Output the (X, Y) coordinate of the center of the cell containing the given text.  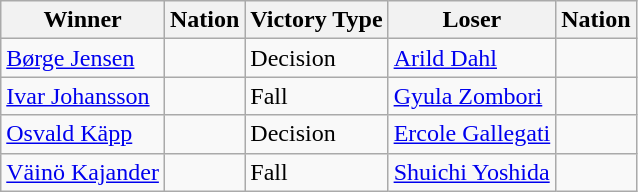
Ivar Johansson (83, 96)
Ercole Gallegati (472, 134)
Shuichi Yoshida (472, 172)
Victory Type (316, 20)
Väinö Kajander (83, 172)
Gyula Zombori (472, 96)
Osvald Käpp (83, 134)
Loser (472, 20)
Arild Dahl (472, 58)
Børge Jensen (83, 58)
Winner (83, 20)
